Return [x, y] of the center of cell containing provided text 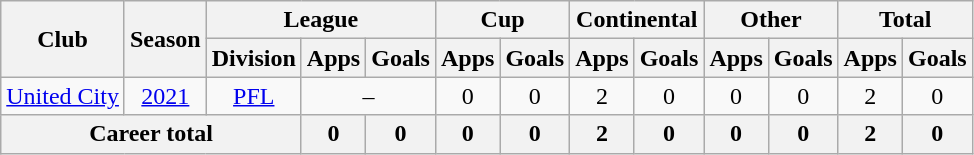
PFL [254, 96]
Division [254, 58]
Total [905, 20]
Cup [502, 20]
Career total [152, 134]
United City [63, 96]
Continental [637, 20]
Other [771, 20]
Season [165, 39]
Club [63, 39]
– [368, 96]
League [320, 20]
2021 [165, 96]
